Detect which cell encompasses the target text, then output its [X, Y] center coordinate. 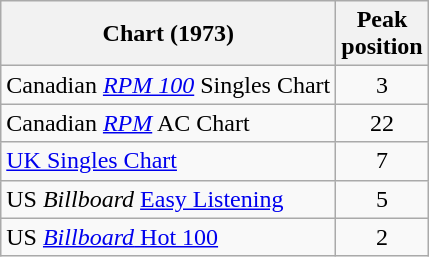
Peakposition [382, 34]
2 [382, 237]
3 [382, 85]
22 [382, 123]
US Billboard Hot 100 [168, 237]
US Billboard Easy Listening [168, 199]
5 [382, 199]
7 [382, 161]
UK Singles Chart [168, 161]
Canadian RPM 100 Singles Chart [168, 85]
Canadian RPM AC Chart [168, 123]
Chart (1973) [168, 34]
